Find where the given text appears and provide that cell's center as [X, Y] coordinate. 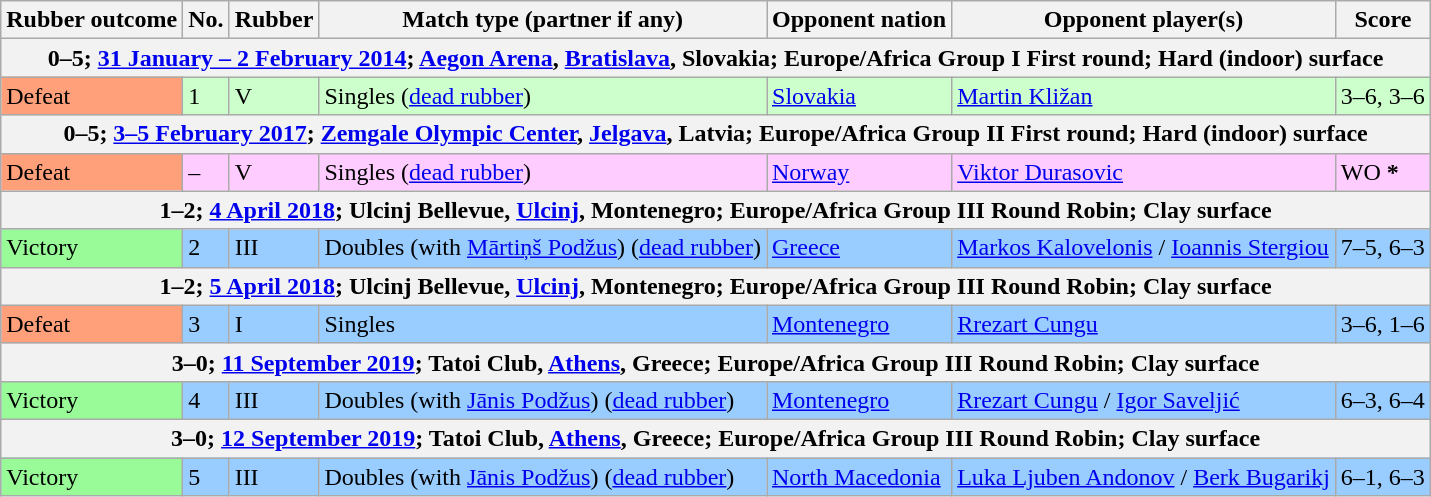
Viktor Durasovic [1144, 172]
Slovakia [858, 96]
Rubber outcome [92, 20]
3 [206, 324]
North Macedonia [858, 477]
I [274, 324]
6–1, 6–3 [1382, 477]
Greece [858, 248]
Singles [543, 324]
Luka Ljuben Andonov / Berk Bugarikj [1144, 477]
Opponent player(s) [1144, 20]
6–3, 6–4 [1382, 400]
5 [206, 477]
7–5, 6–3 [1382, 248]
Rrezart Cungu [1144, 324]
4 [206, 400]
3–6, 3–6 [1382, 96]
1 [206, 96]
– [206, 172]
1–2; 5 April 2018; Ulcinj Bellevue, Ulcinj, Montenegro; Europe/Africa Group III Round Robin; Clay surface [716, 286]
Opponent nation [858, 20]
0–5; 31 January – 2 February 2014; Aegon Arena, Bratislava, Slovakia; Europe/Africa Group I First round; Hard (indoor) surface [716, 58]
Match type (partner if any) [543, 20]
Doubles (with Mārtiņš Podžus) (dead rubber) [543, 248]
Rubber [274, 20]
Score [1382, 20]
3–0; 11 September 2019; Tatoi Club, Athens, Greece; Europe/Africa Group III Round Robin; Clay surface [716, 362]
3–6, 1–6 [1382, 324]
WO * [1382, 172]
2 [206, 248]
0–5; 3–5 February 2017; Zemgale Olympic Center, Jelgava, Latvia; Europe/Africa Group II First round; Hard (indoor) surface [716, 134]
Markos Kalovelonis / Ioannis Stergiou [1144, 248]
No. [206, 20]
1–2; 4 April 2018; Ulcinj Bellevue, Ulcinj, Montenegro; Europe/Africa Group III Round Robin; Clay surface [716, 210]
Norway [858, 172]
3–0; 12 September 2019; Tatoi Club, Athens, Greece; Europe/Africa Group III Round Robin; Clay surface [716, 438]
Rrezart Cungu / Igor Saveljić [1144, 400]
Martin Kližan [1144, 96]
